Capture the cell that displays the provided text and extract its (x, y) central coordinate. 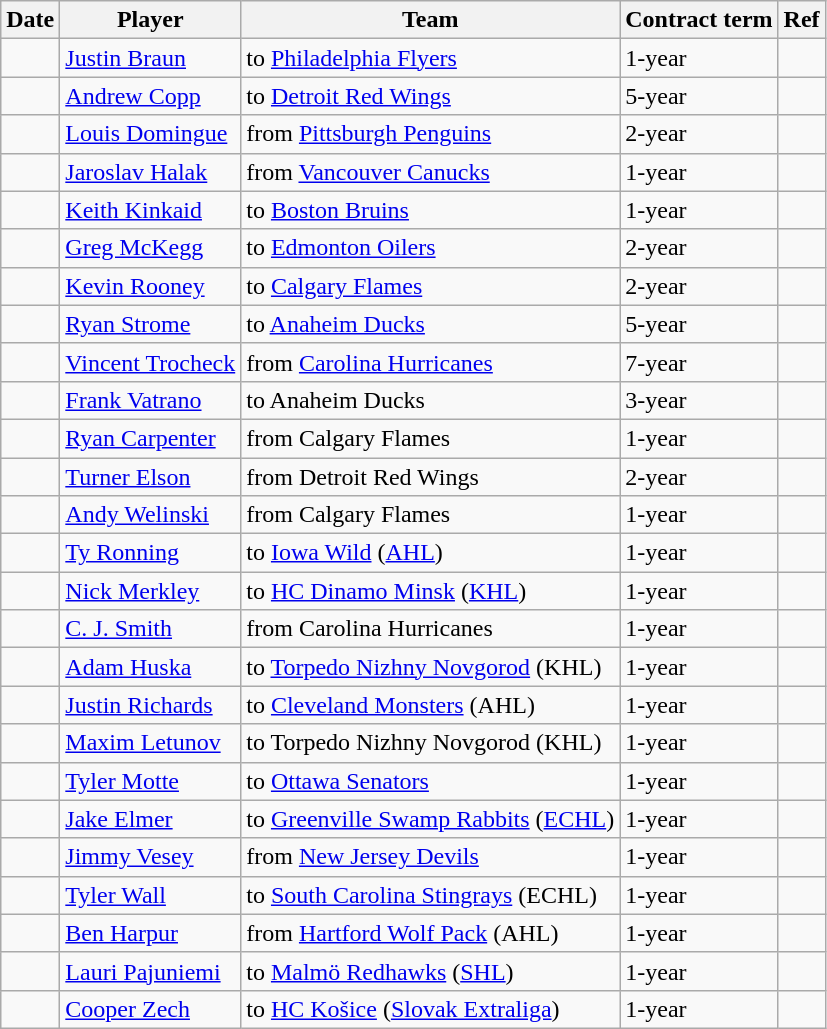
to Edmonton Oilers (430, 248)
to Malmö Redhawks (SHL) (430, 971)
to Detroit Red Wings (430, 96)
Louis Domingue (150, 134)
to Cleveland Monsters (AHL) (430, 705)
Ben Harpur (150, 933)
Contract term (699, 20)
Adam Huska (150, 667)
Jaroslav Halak (150, 172)
Justin Braun (150, 58)
to Ottawa Senators (430, 781)
Cooper Zech (150, 1009)
3-year (699, 400)
Greg McKegg (150, 248)
Ryan Strome (150, 324)
Tyler Motte (150, 781)
Justin Richards (150, 705)
Ryan Carpenter (150, 438)
7-year (699, 362)
Ty Ronning (150, 553)
from Detroit Red Wings (430, 477)
from Hartford Wolf Pack (AHL) (430, 933)
Maxim Letunov (150, 743)
Ref (802, 20)
Turner Elson (150, 477)
Keith Kinkaid (150, 210)
to Boston Bruins (430, 210)
Vincent Trocheck (150, 362)
to South Carolina Stingrays (ECHL) (430, 895)
from New Jersey Devils (430, 857)
Frank Vatrano (150, 400)
Date (30, 20)
C. J. Smith (150, 629)
Andrew Copp (150, 96)
to HC Košice (Slovak Extraliga) (430, 1009)
Nick Merkley (150, 591)
Jake Elmer (150, 819)
Lauri Pajuniemi (150, 971)
Andy Welinski (150, 515)
to HC Dinamo Minsk (KHL) (430, 591)
Team (430, 20)
to Philadelphia Flyers (430, 58)
Kevin Rooney (150, 286)
Tyler Wall (150, 895)
from Pittsburgh Penguins (430, 134)
Jimmy Vesey (150, 857)
to Iowa Wild (AHL) (430, 553)
to Greenville Swamp Rabbits (ECHL) (430, 819)
from Vancouver Canucks (430, 172)
Player (150, 20)
to Calgary Flames (430, 286)
